For the text-containing cell, return its midpoint in [X, Y] coordinate format. 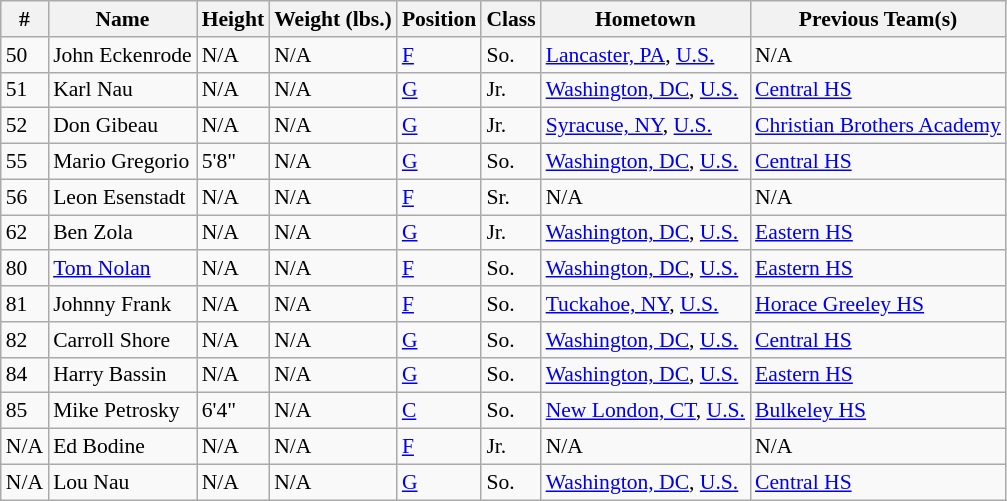
Ben Zola [122, 233]
50 [24, 55]
5'8" [233, 162]
Sr. [510, 197]
Leon Esenstadt [122, 197]
52 [24, 126]
Don Gibeau [122, 126]
Ed Bodine [122, 447]
85 [24, 411]
Height [233, 19]
Weight (lbs.) [333, 19]
Carroll Shore [122, 340]
Christian Brothers Academy [878, 126]
82 [24, 340]
Position [439, 19]
Mario Gregorio [122, 162]
Name [122, 19]
John Eckenrode [122, 55]
Tom Nolan [122, 269]
80 [24, 269]
Lou Nau [122, 482]
Class [510, 19]
6'4" [233, 411]
Bulkeley HS [878, 411]
56 [24, 197]
Horace Greeley HS [878, 304]
# [24, 19]
55 [24, 162]
Lancaster, PA, U.S. [646, 55]
Karl Nau [122, 90]
Mike Petrosky [122, 411]
Johnny Frank [122, 304]
81 [24, 304]
Syracuse, NY, U.S. [646, 126]
Harry Bassin [122, 375]
C [439, 411]
51 [24, 90]
Previous Team(s) [878, 19]
84 [24, 375]
62 [24, 233]
Tuckahoe, NY, U.S. [646, 304]
Hometown [646, 19]
New London, CT, U.S. [646, 411]
